Return (X, Y) of the center of cell containing provided text 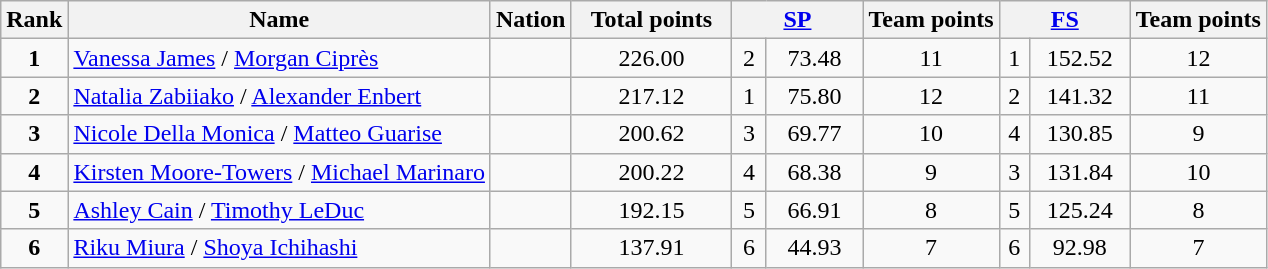
Nation (530, 20)
137.91 (652, 248)
130.85 (1080, 134)
152.52 (1080, 58)
Nicole Della Monica / Matteo Guarise (280, 134)
200.62 (652, 134)
Kirsten Moore-Towers / Michael Marinaro (280, 172)
73.48 (814, 58)
Ashley Cain / Timothy LeDuc (280, 210)
131.84 (1080, 172)
Total points (652, 20)
192.15 (652, 210)
217.12 (652, 96)
75.80 (814, 96)
68.38 (814, 172)
FS (1064, 20)
SP (798, 20)
200.22 (652, 172)
69.77 (814, 134)
Riku Miura / Shoya Ichihashi (280, 248)
Name (280, 20)
Vanessa James / Morgan Ciprès (280, 58)
226.00 (652, 58)
92.98 (1080, 248)
Rank (34, 20)
141.32 (1080, 96)
66.91 (814, 210)
Natalia Zabiiako / Alexander Enbert (280, 96)
44.93 (814, 248)
125.24 (1080, 210)
